Return the (x, y) coordinate for the center point of the cell that contains the specified text.  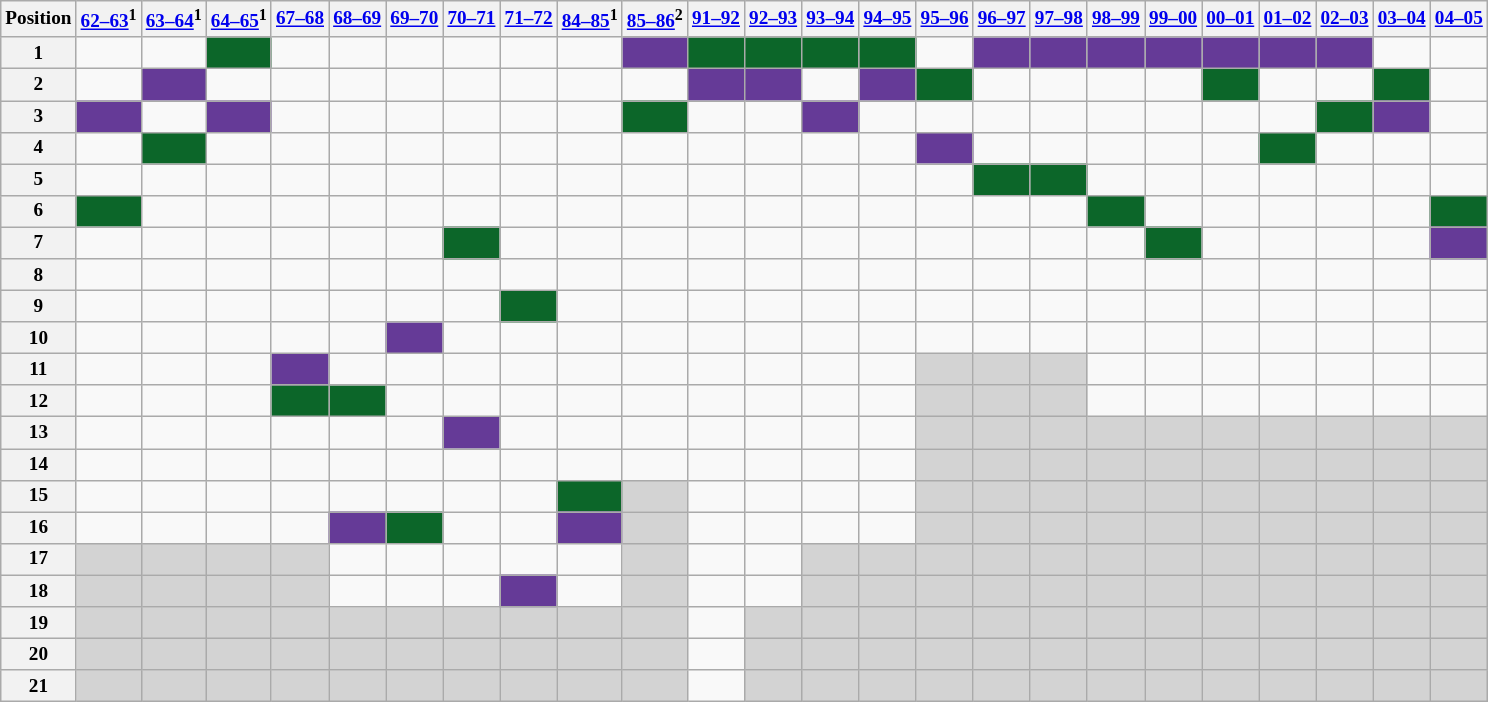
63–641 (174, 20)
62–631 (108, 20)
91–92 (716, 20)
93–94 (830, 20)
8 (38, 275)
84–851 (590, 20)
04–05 (1458, 20)
02–03 (1344, 20)
16 (38, 528)
4 (38, 148)
6 (38, 211)
19 (38, 623)
21 (38, 686)
01–02 (1288, 20)
13 (38, 433)
71–72 (528, 20)
5 (38, 180)
3 (38, 116)
14 (38, 464)
95–96 (944, 20)
15 (38, 496)
96–97 (1002, 20)
70–71 (472, 20)
69–70 (414, 20)
92–93 (774, 20)
03–04 (1402, 20)
00–01 (1230, 20)
64–651 (238, 20)
18 (38, 591)
20 (38, 654)
67–68 (300, 20)
2 (38, 85)
11 (38, 369)
9 (38, 306)
97–98 (1058, 20)
94–95 (888, 20)
Position (38, 20)
99–00 (1174, 20)
1 (38, 53)
98–99 (1116, 20)
12 (38, 401)
7 (38, 243)
85–862 (654, 20)
10 (38, 338)
68–69 (358, 20)
17 (38, 559)
